Locate the cell with the specified text and output its [x, y] center coordinate. 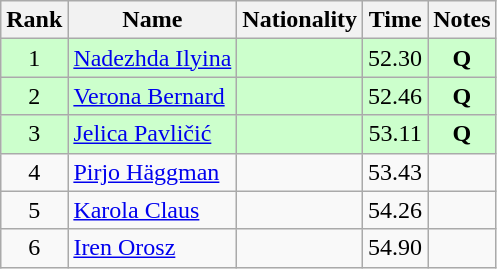
Pirjo Häggman [152, 172]
Verona Bernard [152, 96]
4 [34, 172]
52.30 [396, 58]
Karola Claus [152, 210]
54.26 [396, 210]
Nationality [300, 20]
Iren Orosz [152, 248]
52.46 [396, 96]
6 [34, 248]
Time [396, 20]
2 [34, 96]
3 [34, 134]
53.11 [396, 134]
Notes [462, 20]
54.90 [396, 248]
Jelica Pavličić [152, 134]
53.43 [396, 172]
1 [34, 58]
Nadezhda Ilyina [152, 58]
Rank [34, 20]
Name [152, 20]
5 [34, 210]
